Determine the (x, y) coordinate at the center of the cell enclosing the given text.  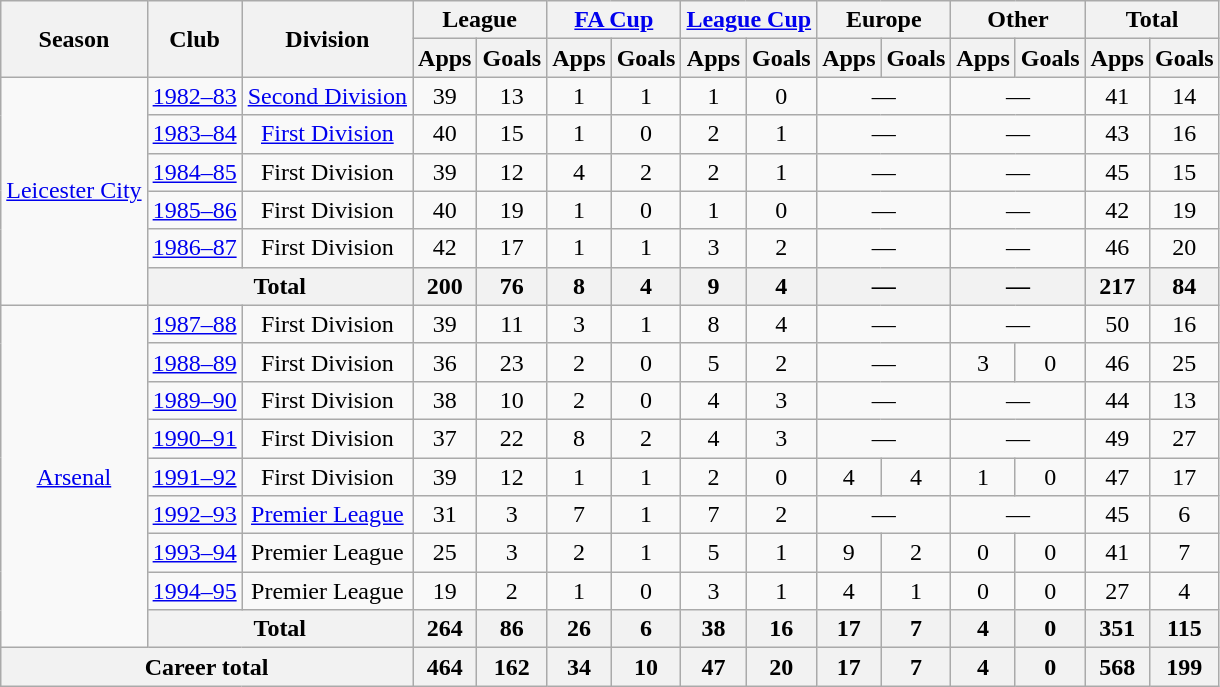
1982–83 (194, 96)
1992–93 (194, 515)
Division (327, 39)
86 (512, 629)
Europe (884, 20)
50 (1117, 324)
264 (445, 629)
36 (445, 362)
1990–91 (194, 438)
43 (1117, 134)
84 (1184, 286)
44 (1117, 400)
FA Cup (614, 20)
22 (512, 438)
464 (445, 667)
23 (512, 362)
1991–92 (194, 477)
Other (1018, 20)
1985–86 (194, 210)
League (480, 20)
Career total (207, 667)
115 (1184, 629)
1989–90 (194, 400)
14 (1184, 96)
Season (74, 39)
1987–88 (194, 324)
11 (512, 324)
76 (512, 286)
351 (1117, 629)
31 (445, 515)
1994–95 (194, 591)
199 (1184, 667)
1986–87 (194, 248)
34 (579, 667)
1983–84 (194, 134)
37 (445, 438)
Second Division (327, 96)
Arsenal (74, 476)
49 (1117, 438)
1993–94 (194, 553)
1984–85 (194, 172)
1988–89 (194, 362)
568 (1117, 667)
Leicester City (74, 191)
League Cup (749, 20)
200 (445, 286)
26 (579, 629)
Club (194, 39)
217 (1117, 286)
162 (512, 667)
